Pinpoint the cell where the given text exists, returning its (X, Y) midpoint coordinate. 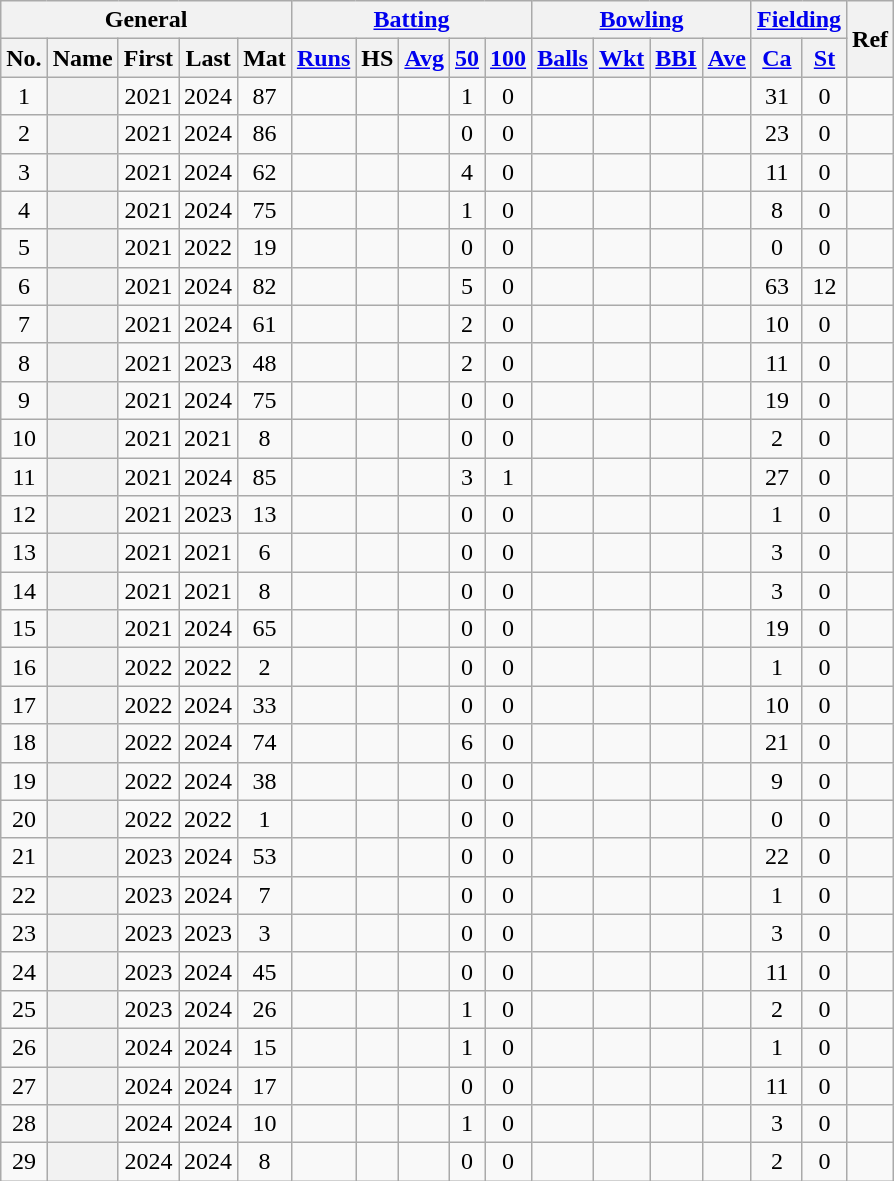
53 (265, 857)
87 (265, 96)
Fielding (798, 20)
33 (265, 705)
74 (265, 743)
Wkt (621, 58)
50 (466, 58)
62 (265, 172)
65 (265, 629)
Balls (563, 58)
General (146, 20)
Last (208, 58)
Bowling (642, 20)
Batting (411, 20)
45 (265, 971)
14 (24, 591)
HS (378, 58)
Ref (870, 39)
First (148, 58)
25 (24, 1009)
Ca (776, 58)
82 (265, 286)
BBI (676, 58)
20 (24, 819)
No. (24, 58)
Runs (323, 58)
31 (776, 96)
85 (265, 477)
18 (24, 743)
24 (24, 971)
100 (508, 58)
Name (82, 58)
61 (265, 324)
29 (24, 1162)
63 (776, 286)
38 (265, 781)
16 (24, 667)
St (824, 58)
28 (24, 1124)
86 (265, 134)
48 (265, 362)
Ave (726, 58)
Mat (265, 58)
Avg (424, 58)
